Output the [x, y] coordinate of the center of the cell containing the given text.  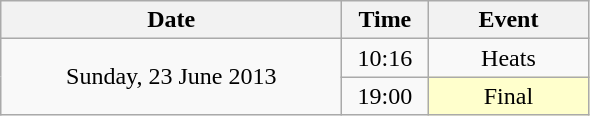
Time [385, 20]
Date [172, 20]
19:00 [385, 96]
Event [508, 20]
Final [508, 96]
10:16 [385, 58]
Heats [508, 58]
Sunday, 23 June 2013 [172, 77]
